For the text-containing cell, return its midpoint in (X, Y) coordinate format. 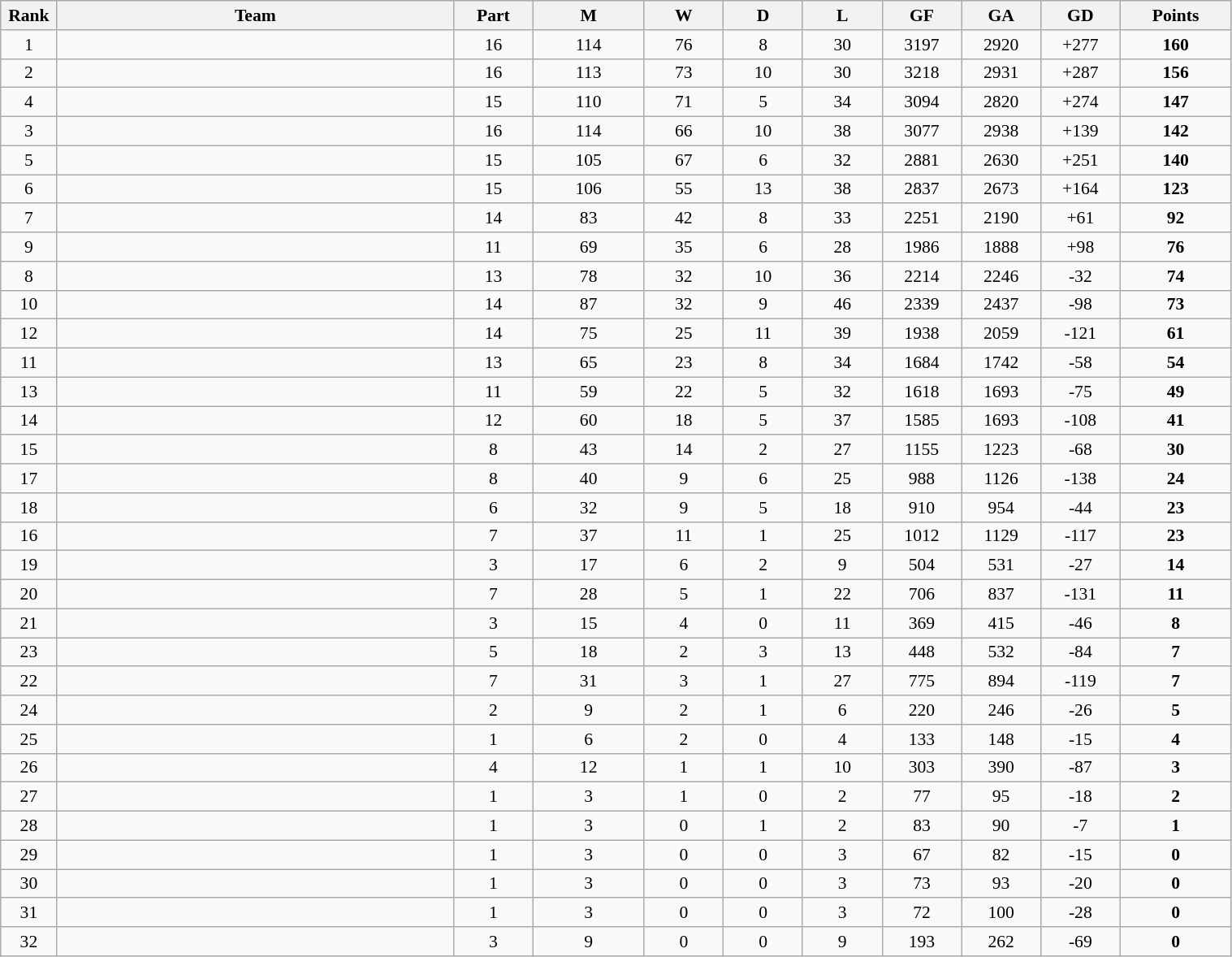
910 (922, 508)
82 (1001, 855)
504 (922, 565)
-20 (1080, 884)
1223 (1001, 450)
156 (1176, 73)
Points (1176, 15)
90 (1001, 826)
390 (1001, 768)
147 (1176, 102)
-58 (1080, 363)
49 (1176, 392)
110 (588, 102)
2437 (1001, 305)
894 (1001, 682)
1684 (922, 363)
142 (1176, 132)
+139 (1080, 132)
775 (922, 682)
1888 (1001, 247)
415 (1001, 623)
1129 (1001, 536)
+164 (1080, 189)
2920 (1001, 45)
W (684, 15)
77 (922, 797)
75 (588, 334)
66 (684, 132)
46 (842, 305)
954 (1001, 508)
2820 (1001, 102)
-84 (1080, 652)
2673 (1001, 189)
531 (1001, 565)
3218 (922, 73)
GA (1001, 15)
2837 (922, 189)
3094 (922, 102)
2630 (1001, 160)
43 (588, 450)
-27 (1080, 565)
1155 (922, 450)
-119 (1080, 682)
448 (922, 652)
59 (588, 392)
+287 (1080, 73)
GF (922, 15)
35 (684, 247)
-46 (1080, 623)
-75 (1080, 392)
2251 (922, 219)
Rank (29, 15)
2190 (1001, 219)
GD (1080, 15)
-98 (1080, 305)
20 (29, 595)
92 (1176, 219)
65 (588, 363)
-26 (1080, 710)
54 (1176, 363)
Team (255, 15)
42 (684, 219)
-87 (1080, 768)
+274 (1080, 102)
-68 (1080, 450)
60 (588, 421)
532 (1001, 652)
-18 (1080, 797)
36 (842, 276)
303 (922, 768)
100 (1001, 913)
-117 (1080, 536)
140 (1176, 160)
837 (1001, 595)
1938 (922, 334)
3197 (922, 45)
2931 (1001, 73)
369 (922, 623)
1126 (1001, 478)
Part (494, 15)
3077 (922, 132)
40 (588, 478)
+98 (1080, 247)
29 (29, 855)
95 (1001, 797)
-7 (1080, 826)
2938 (1001, 132)
105 (588, 160)
262 (1001, 942)
2214 (922, 276)
41 (1176, 421)
L (842, 15)
193 (922, 942)
133 (922, 739)
2246 (1001, 276)
69 (588, 247)
61 (1176, 334)
72 (922, 913)
1986 (922, 247)
-131 (1080, 595)
-28 (1080, 913)
1585 (922, 421)
-121 (1080, 334)
113 (588, 73)
246 (1001, 710)
19 (29, 565)
220 (922, 710)
93 (1001, 884)
106 (588, 189)
33 (842, 219)
988 (922, 478)
39 (842, 334)
1012 (922, 536)
160 (1176, 45)
M (588, 15)
123 (1176, 189)
-108 (1080, 421)
706 (922, 595)
78 (588, 276)
+277 (1080, 45)
55 (684, 189)
-32 (1080, 276)
+251 (1080, 160)
26 (29, 768)
2339 (922, 305)
74 (1176, 276)
21 (29, 623)
1618 (922, 392)
148 (1001, 739)
-44 (1080, 508)
+61 (1080, 219)
-69 (1080, 942)
1742 (1001, 363)
-138 (1080, 478)
2059 (1001, 334)
D (763, 15)
2881 (922, 160)
87 (588, 305)
71 (684, 102)
